For the text-containing cell, return its midpoint in [x, y] coordinate format. 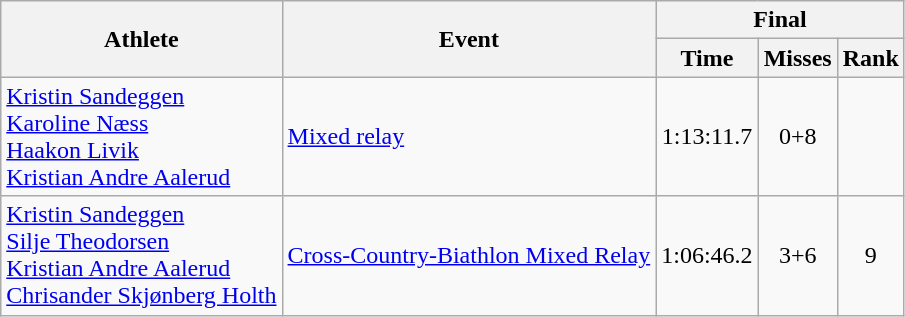
Kristin SandeggenKaroline NæssHaakon LivikKristian Andre Aalerud [142, 136]
Athlete [142, 39]
1:06:46.2 [707, 256]
Final [780, 20]
Mixed relay [469, 136]
Event [469, 39]
Rank [870, 58]
9 [870, 256]
Misses [798, 58]
3+6 [798, 256]
Cross-Country-Biathlon Mixed Relay [469, 256]
Kristin SandeggenSilje TheodorsenKristian Andre AalerudChrisander Skjønberg Holth [142, 256]
Time [707, 58]
0+8 [798, 136]
1:13:11.7 [707, 136]
